Return the (x, y) coordinate for the center point of the cell that contains the specified text.  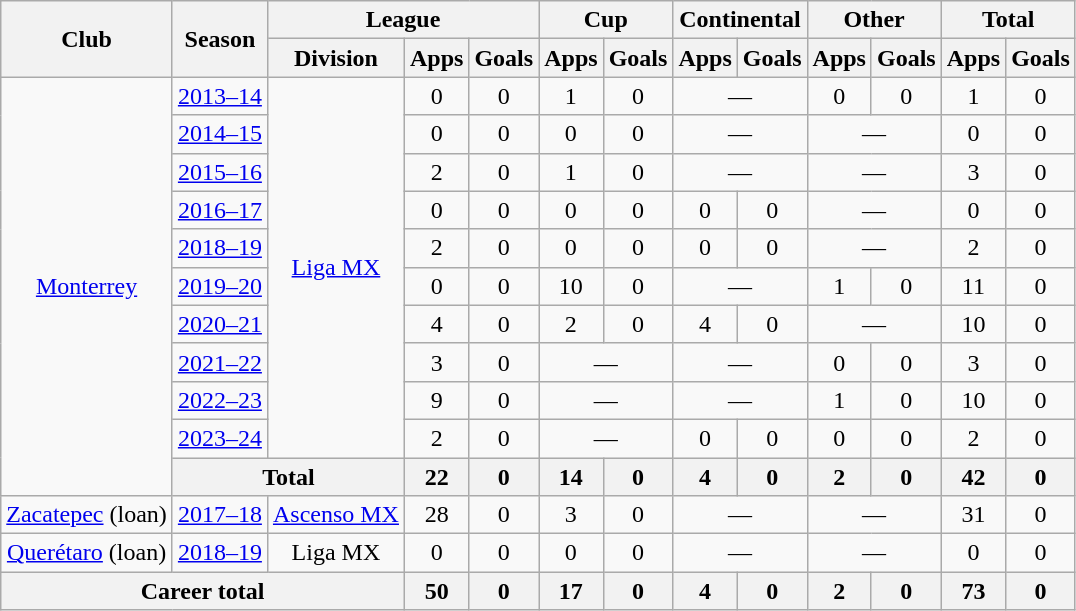
9 (436, 400)
League (402, 20)
14 (571, 477)
42 (973, 477)
Monterrey (87, 286)
Season (220, 39)
Ascenso MX (336, 515)
Zacatepec (loan) (87, 515)
73 (973, 591)
31 (973, 515)
2021–22 (220, 362)
2022–23 (220, 400)
Querétaro (loan) (87, 553)
2014–15 (220, 134)
2019–20 (220, 286)
Division (336, 58)
Other (874, 20)
50 (436, 591)
2017–18 (220, 515)
22 (436, 477)
11 (973, 286)
Cup (606, 20)
17 (571, 591)
2020–21 (220, 324)
2015–16 (220, 172)
Club (87, 39)
2023–24 (220, 438)
2013–14 (220, 96)
28 (436, 515)
Career total (203, 591)
Continental (740, 20)
2016–17 (220, 210)
